Find where the given text appears and provide that cell's center as [X, Y] coordinate. 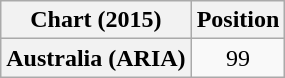
Position [238, 20]
99 [238, 58]
Australia (ARIA) [96, 58]
Chart (2015) [96, 20]
